Search for the cell housing the specified text and yield its (X, Y) center coordinate. 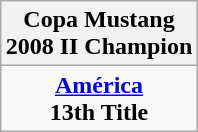
Copa Mustang2008 II Champion (99, 34)
América13th Title (99, 98)
